Provide the (x, y) coordinate of the cell's center where the given text is located.  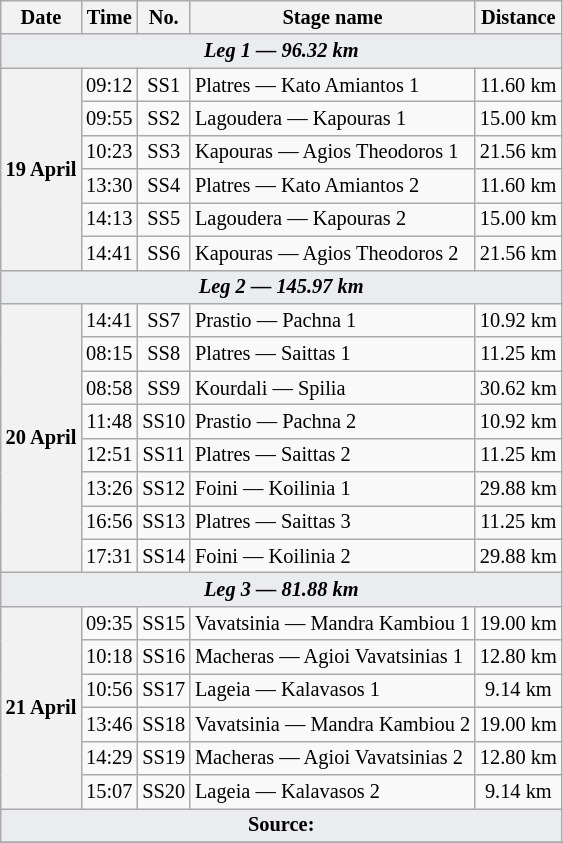
SS19 (164, 758)
Platres — Kato Amiantos 2 (332, 186)
SS10 (164, 421)
Platres — Saittas 2 (332, 455)
10:56 (109, 690)
14:13 (109, 219)
No. (164, 17)
Lagoudera — Kapouras 2 (332, 219)
Foini — Koilinia 2 (332, 556)
09:55 (109, 118)
Macheras — Agioi Vavatsinias 2 (332, 758)
SS13 (164, 522)
11:48 (109, 421)
SS9 (164, 388)
Leg 1 — 96.32 km (282, 51)
Leg 3 — 81.88 km (282, 589)
20 April (41, 438)
10:23 (109, 152)
14:29 (109, 758)
SS16 (164, 657)
Platres — Saittas 3 (332, 522)
09:35 (109, 623)
SS5 (164, 219)
21 April (41, 707)
Vavatsinia — Mandra Kambiou 2 (332, 724)
Kapouras — Agios Theodoros 1 (332, 152)
SS18 (164, 724)
Stage name (332, 17)
Time (109, 17)
17:31 (109, 556)
Vavatsinia — Mandra Kambiou 1 (332, 623)
Lagoudera — Kapouras 1 (332, 118)
Date (41, 17)
Distance (518, 17)
30.62 km (518, 388)
Prastio — Pachna 2 (332, 421)
SS4 (164, 186)
Kapouras — Agios Theodoros 2 (332, 253)
19 April (41, 169)
Lageia — Kalavasos 1 (332, 690)
08:15 (109, 354)
Leg 2 — 145.97 km (282, 287)
09:12 (109, 85)
SS11 (164, 455)
SS6 (164, 253)
SS15 (164, 623)
13:30 (109, 186)
16:56 (109, 522)
SS20 (164, 791)
SS7 (164, 320)
10:18 (109, 657)
SS14 (164, 556)
13:26 (109, 489)
Platres — Kato Amiantos 1 (332, 85)
Platres — Saittas 1 (332, 354)
Prastio — Pachna 1 (332, 320)
SS12 (164, 489)
Macheras — Agioi Vavatsinias 1 (332, 657)
13:46 (109, 724)
12:51 (109, 455)
Foini — Koilinia 1 (332, 489)
SS3 (164, 152)
15:07 (109, 791)
SS8 (164, 354)
SS17 (164, 690)
Kourdali — Spilia (332, 388)
Source: (282, 825)
Lageia — Kalavasos 2 (332, 791)
08:58 (109, 388)
SS1 (164, 85)
SS2 (164, 118)
